Pinpoint the cell where the given text exists, returning its [X, Y] midpoint coordinate. 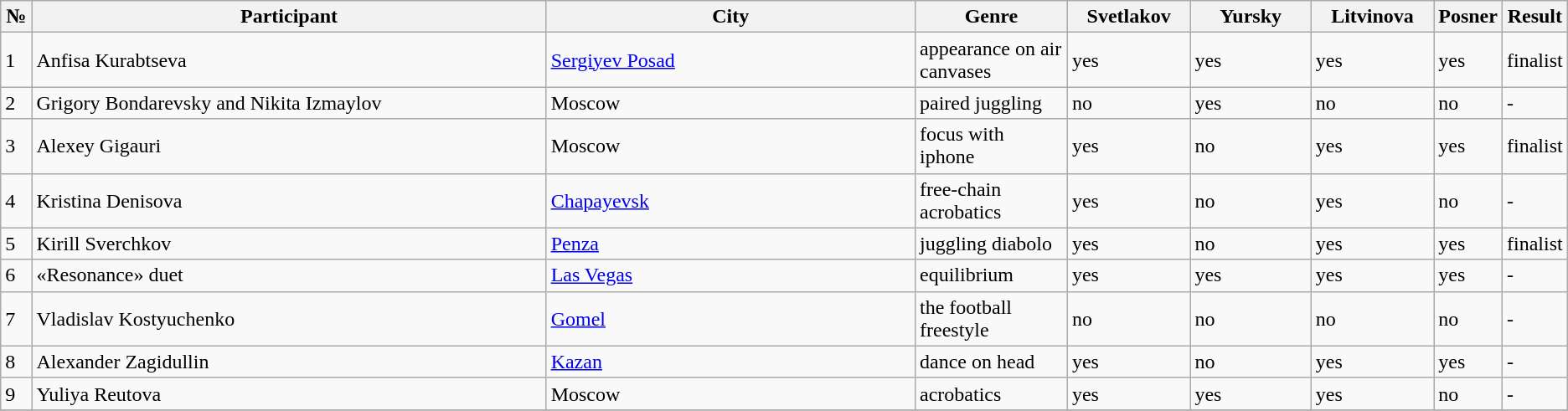
Yursky [1251, 17]
Litvinova [1372, 17]
the football freestyle [991, 318]
paired juggling [991, 103]
Las Vegas [730, 275]
Participant [289, 17]
1 [17, 60]
9 [17, 393]
Svetlakov [1129, 17]
Grigory Bondarevsky and Nikita Izmaylov [289, 103]
Vladislav Kostyuchenko [289, 318]
Genre [991, 17]
Kirill Sverchkov [289, 244]
free-chain acrobatics [991, 201]
2 [17, 103]
Gomel [730, 318]
dance on head [991, 362]
8 [17, 362]
Sergiyev Posad [730, 60]
Alexander Zagidullin [289, 362]
6 [17, 275]
№ [17, 17]
3 [17, 146]
5 [17, 244]
4 [17, 201]
Kazan [730, 362]
juggling diabolo [991, 244]
equilibrium [991, 275]
Yuliya Reutova [289, 393]
City [730, 17]
Posner [1468, 17]
acrobatics [991, 393]
Anfisa Kurabtseva [289, 60]
Kristina Denisova [289, 201]
Penza [730, 244]
appearance on air canvases [991, 60]
Chapayevsk [730, 201]
Alexey Gigauri [289, 146]
«Resonance» duet [289, 275]
7 [17, 318]
Result [1534, 17]
focus with iphone [991, 146]
